Return (x, y) of the center of cell containing provided text 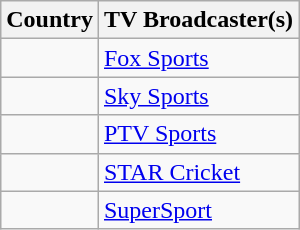
Fox Sports (198, 58)
SuperSport (198, 210)
Sky Sports (198, 96)
TV Broadcaster(s) (198, 20)
PTV Sports (198, 134)
STAR Cricket (198, 172)
Country (50, 20)
